For the text-containing cell, return its midpoint in [x, y] coordinate format. 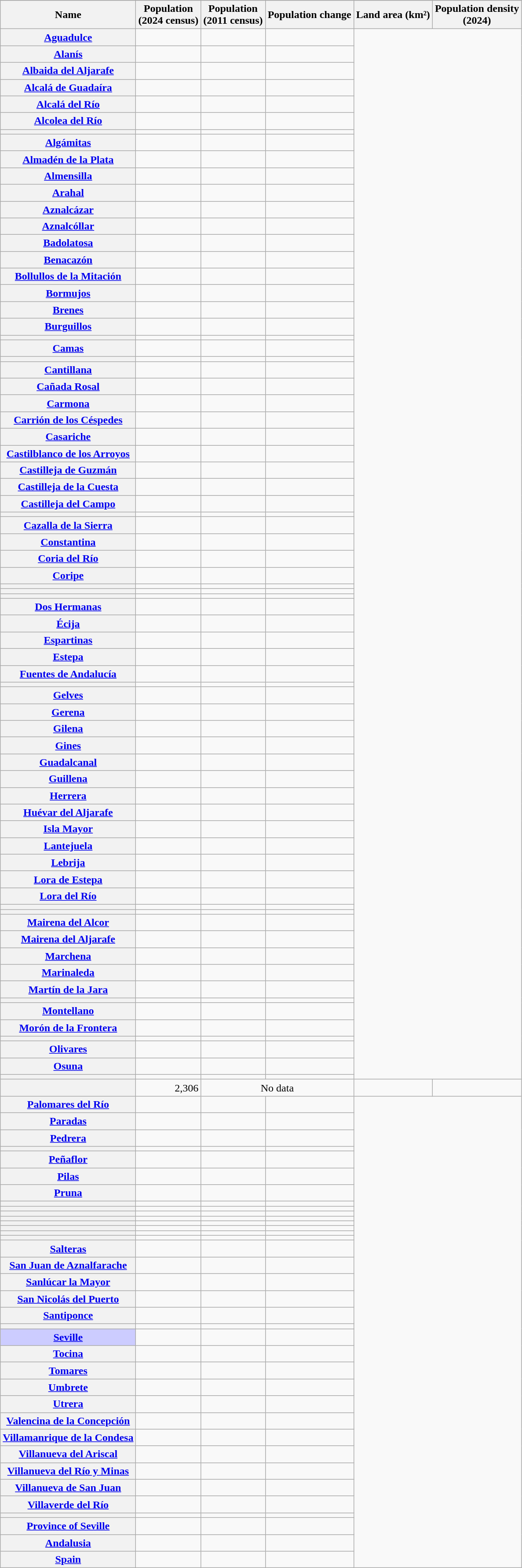
Alanís [68, 54]
Palomares del Río [68, 1104]
Olivares [68, 1049]
Population density(2024) [477, 15]
Badolatosa [68, 243]
Morón de la Frontera [68, 1028]
Montellano [68, 1011]
No data [277, 1088]
Constantina [68, 542]
Burguillos [68, 327]
Alcolea del Río [68, 121]
Villanueva del Ariscal [68, 1454]
Gines [68, 746]
San Juan de Aznalfarache [68, 1265]
Carrión de los Céspedes [68, 420]
Villanueva de San Juan [68, 1488]
Camas [68, 348]
Guillena [68, 779]
Lora del Río [68, 896]
Cazalla de la Sierra [68, 525]
Gilena [68, 729]
Mairena del Aljarafe [68, 939]
Cantillana [68, 370]
Andalusia [68, 1543]
Isla Mayor [68, 829]
Martín de la Jara [68, 990]
Pilas [68, 1176]
Name [68, 15]
Santiponce [68, 1316]
Villamanrique de la Condesa [68, 1437]
Bormujos [68, 293]
Osuna [68, 1066]
Guadalcanal [68, 762]
Albaida del Aljarafe [68, 71]
Villaverde del Río [68, 1504]
Algámitas [68, 142]
Pruna [68, 1193]
Almadén de la Plata [68, 159]
Marchena [68, 956]
Herrera [68, 796]
Aznalcóllar [68, 226]
Coria del Río [68, 559]
Tomares [68, 1371]
Paradas [68, 1121]
Espartinas [68, 640]
Gerena [68, 712]
Lebrija [68, 862]
Population change [310, 15]
Sanlúcar la Mayor [68, 1282]
Peñaflor [68, 1160]
Province of Seville [68, 1526]
Seville [68, 1337]
Mairena del Alcor [68, 923]
Almensilla [68, 176]
Lantejuela [68, 846]
Huévar del Aljarafe [68, 812]
Tocina [68, 1354]
Pedrera [68, 1138]
Lora de Estepa [68, 879]
Alcalá del Río [68, 104]
Cañada Rosal [68, 386]
Marinaleda [68, 973]
Fuentes de Andalucía [68, 674]
Arahal [68, 193]
Umbrete [68, 1387]
Castilleja del Campo [68, 504]
Castilblanco de los Arroyos [68, 453]
2,306 [168, 1088]
Carmona [68, 403]
Salteras [68, 1248]
Brenes [68, 310]
Écija [68, 623]
Coripe [68, 575]
Valencina de la Concepción [68, 1421]
San Nicolás del Puerto [68, 1299]
Gelves [68, 695]
Population(2024 census) [168, 15]
Land area (km²) [393, 15]
Dos Hermanas [68, 607]
Casariche [68, 437]
Villanueva del Río y Minas [68, 1471]
Castilleja de Guzmán [68, 470]
Utrera [68, 1404]
Aguadulce [68, 37]
Estepa [68, 657]
Aznalcázar [68, 210]
Benacazón [68, 260]
Alcalá de Guadaíra [68, 87]
Bollullos de la Mitación [68, 276]
Castilleja de la Cuesta [68, 487]
Population(2011 census) [233, 15]
Spain [68, 1560]
